Extract the [X, Y] coordinate from the center of the cell holding the provided text.  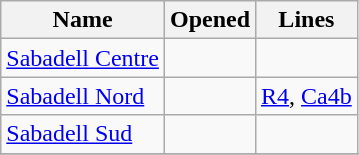
Name [83, 20]
Sabadell Centre [83, 58]
Opened [210, 20]
Sabadell Nord [83, 96]
R4, Ca4b [307, 96]
Lines [307, 20]
Sabadell Sud [83, 134]
